Locate the cell with the specified text and output its [X, Y] center coordinate. 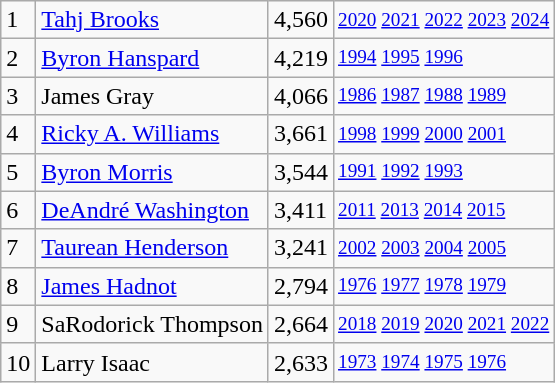
1 [18, 20]
7 [18, 248]
Byron Hanspard [152, 58]
6 [18, 210]
SaRodorick Thompson [152, 324]
2 [18, 58]
Byron Morris [152, 172]
4,560 [300, 20]
2,794 [300, 286]
5 [18, 172]
4,066 [300, 96]
3 [18, 96]
Larry Isaac [152, 362]
4 [18, 134]
9 [18, 324]
1976 1977 1978 1979 [443, 286]
4,219 [300, 58]
James Hadnot [152, 286]
1986 1987 1988 1989 [443, 96]
1973 1974 1975 1976 [443, 362]
Ricky A. Williams [152, 134]
3,411 [300, 210]
2,664 [300, 324]
3,241 [300, 248]
10 [18, 362]
Tahj Brooks [152, 20]
1998 1999 2000 2001 [443, 134]
3,544 [300, 172]
James Gray [152, 96]
2002 2003 2004 2005 [443, 248]
2018 2019 2020 2021 2022 [443, 324]
1994 1995 1996 [443, 58]
Taurean Henderson [152, 248]
2020 2021 2022 2023 2024 [443, 20]
2,633 [300, 362]
1991 1992 1993 [443, 172]
8 [18, 286]
3,661 [300, 134]
DeAndré Washington [152, 210]
2011 2013 2014 2015 [443, 210]
